Extract the (X, Y) coordinate from the center of the cell holding the provided text.  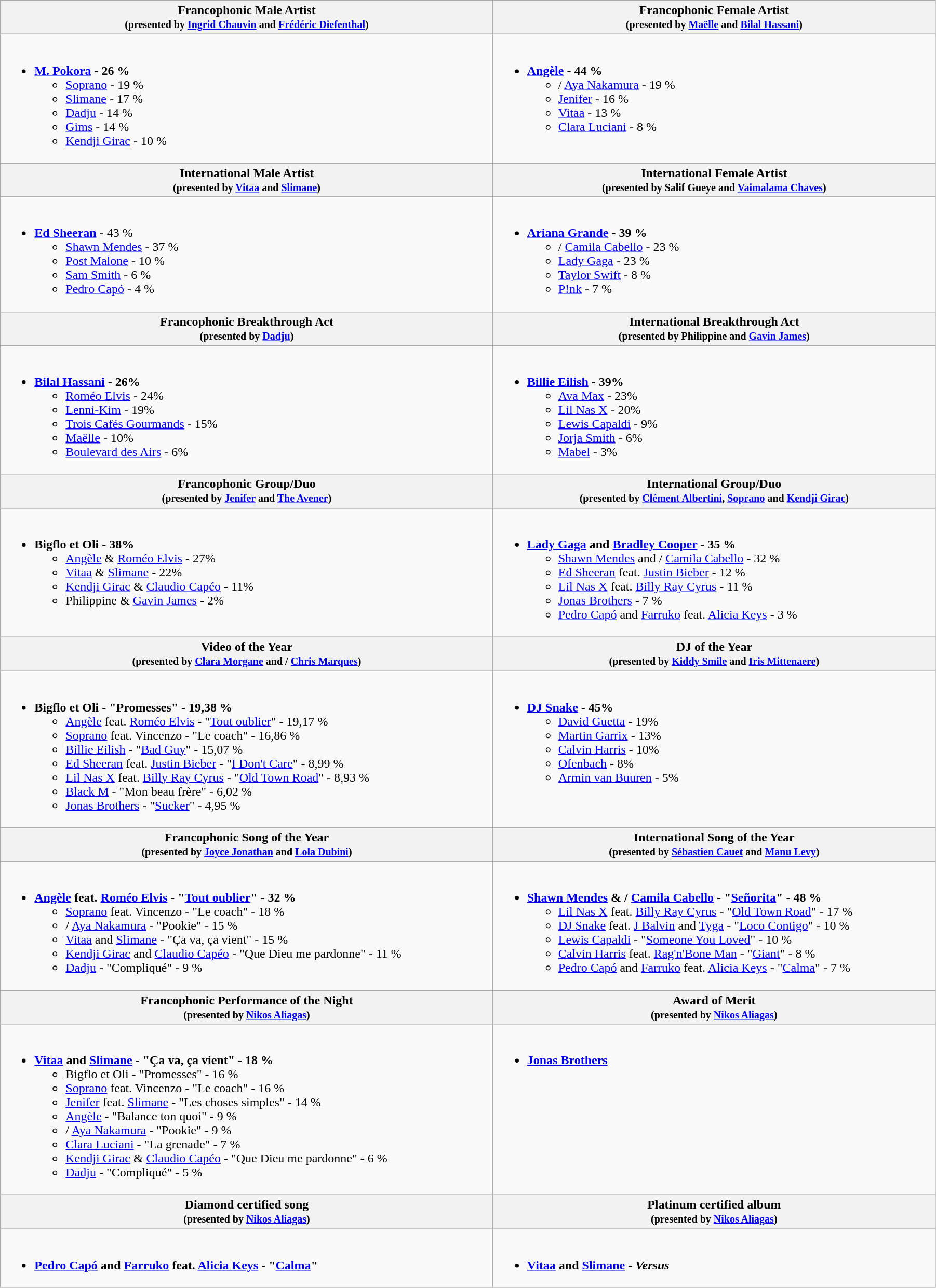
International Song of the Year(presented by Sébastien Cauet and Manu Levy) (714, 844)
International Male Artist(presented by Vitaa and Slimane) (247, 180)
Billie Eilish - 39% Ava Max - 23% Lil Nas X - 20% Lewis Capaldi - 9% Jorja Smith - 6% Mabel - 3% (714, 410)
DJ of the Year(presented by Kiddy Smile and Iris Mittenaere) (714, 653)
Angèle - 44 % / Aya Nakamura - 19 % Jenifer - 16 % Vitaa - 13 % Clara Luciani - 8 % (714, 99)
Bigflo et Oli - 38% Angèle & Roméo Elvis - 27% Vitaa & Slimane - 22% Kendji Girac & Claudio Capéo - 11% Philippine & Gavin James - 2% (247, 572)
Diamond certified song(presented by Nikos Aliagas) (247, 1212)
Vitaa and Slimane - Versus (714, 1258)
Platinum certified album(presented by Nikos Aliagas) (714, 1212)
Bilal Hassani - 26% Roméo Elvis - 24% Lenni-Kim - 19% Trois Cafés Gourmands - 15% Maëlle - 10% Boulevard des Airs - 6% (247, 410)
International Breakthrough Act(presented by Philippine and Gavin James) (714, 328)
Award of Merit(presented by Nikos Aliagas) (714, 1007)
Francophonic Female Artist(presented by Maëlle and Bilal Hassani) (714, 18)
M. Pokora - 26 % Soprano - 19 % Slimane - 17 % Dadju - 14 % Gims - 14 % Kendji Girac - 10 % (247, 99)
Francophonic Performance of the Night(presented by Nikos Aliagas) (247, 1007)
Francophonic Male Artist(presented by Ingrid Chauvin and Frédéric Diefenthal) (247, 18)
Jonas Brothers (714, 1109)
International Group/Duo(presented by Clément Albertini, Soprano and Kendji Girac) (714, 491)
International Female Artist(presented by Salif Gueye and Vaimalama Chaves) (714, 180)
DJ Snake - 45% David Guetta - 19% Martin Garrix - 13% Calvin Harris - 10% Ofenbach - 8% Armin van Buuren - 5% (714, 749)
Ariana Grande - 39 % / Camila Cabello - 23 % Lady Gaga - 23 % Taylor Swift - 8 % P!nk - 7 % (714, 254)
Ed Sheeran - 43 % Shawn Mendes - 37 % Post Malone - 10 % Sam Smith - 6 % Pedro Capó - 4 % (247, 254)
Francophonic Group/Duo(presented by Jenifer and The Avener) (247, 491)
Video of the Year(presented by Clara Morgane and / Chris Marques) (247, 653)
Pedro Capó and Farruko feat. Alicia Keys - "Calma" (247, 1258)
Francophonic Breakthrough Act(presented by Dadju) (247, 328)
Francophonic Song of the Year(presented by Joyce Jonathan and Lola Dubini) (247, 844)
